Determine the (X, Y) coordinate at the center of the cell enclosing the given text.  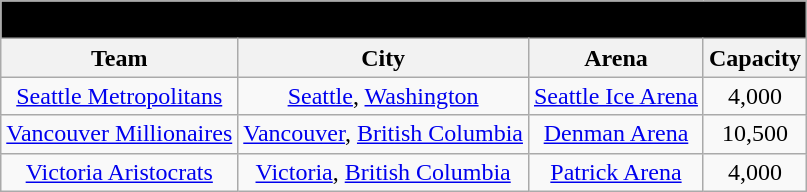
Vancouver, British Columbia (384, 134)
Seattle, Washington (384, 96)
Victoria, British Columbia (384, 172)
Team (120, 58)
Victoria Aristocrats (120, 172)
Arena (616, 58)
Seattle Metropolitans (120, 96)
Patrick Arena (616, 172)
10,500 (754, 134)
Capacity (754, 58)
Vancouver Millionaires (120, 134)
Denman Arena (616, 134)
Seattle Ice Arena (616, 96)
1919 Pacific Coast Hockey Association (404, 20)
City (384, 58)
